Scan for the cell matching the given text and deliver its [x, y] coordinate at center. 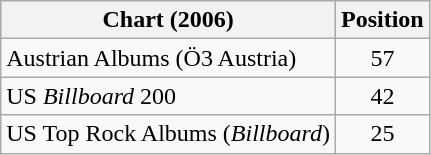
57 [383, 58]
42 [383, 96]
US Billboard 200 [168, 96]
Austrian Albums (Ö3 Austria) [168, 58]
Chart (2006) [168, 20]
25 [383, 134]
US Top Rock Albums (Billboard) [168, 134]
Position [383, 20]
